From the cell containing the given text, extract its center point as (x, y) coordinate. 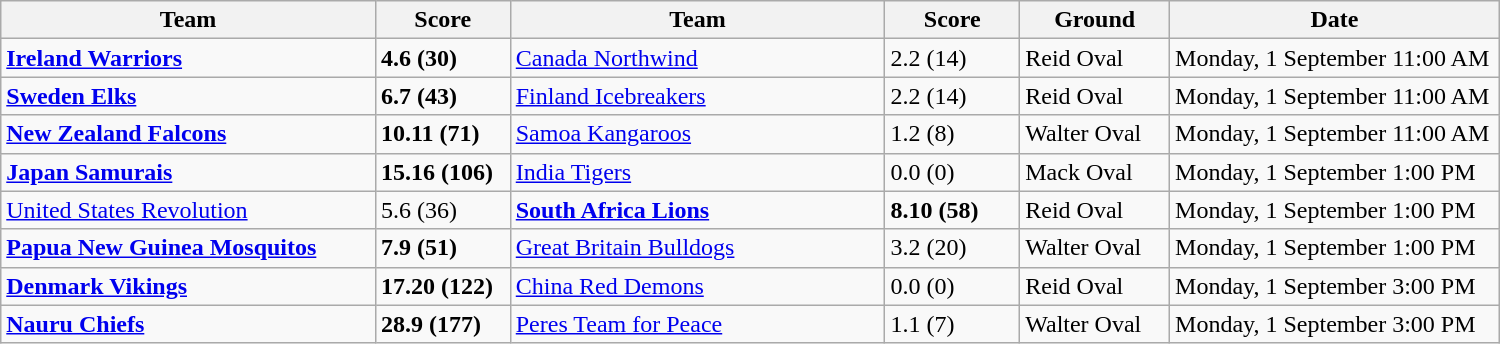
Mack Oval (1095, 172)
Denmark Vikings (188, 286)
28.9 (177) (442, 324)
Japan Samurais (188, 172)
India Tigers (698, 172)
8.10 (58) (952, 210)
Nauru Chiefs (188, 324)
Peres Team for Peace (698, 324)
Date (1335, 20)
1.1 (7) (952, 324)
Ireland Warriors (188, 58)
China Red Demons (698, 286)
7.9 (51) (442, 248)
South Africa Lions (698, 210)
Samoa Kangaroos (698, 134)
10.11 (71) (442, 134)
15.16 (106) (442, 172)
1.2 (8) (952, 134)
United States Revolution (188, 210)
Sweden Elks (188, 96)
4.6 (30) (442, 58)
6.7 (43) (442, 96)
Great Britain Bulldogs (698, 248)
Papua New Guinea Mosquitos (188, 248)
17.20 (122) (442, 286)
5.6 (36) (442, 210)
3.2 (20) (952, 248)
Canada Northwind (698, 58)
Ground (1095, 20)
New Zealand Falcons (188, 134)
Finland Icebreakers (698, 96)
